From the cell containing the given text, extract its center point as (x, y) coordinate. 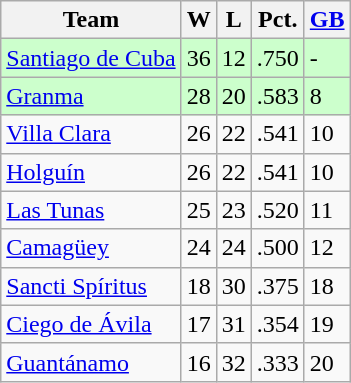
L (234, 20)
.583 (278, 96)
.333 (278, 362)
36 (198, 58)
Pct. (278, 20)
GB (327, 20)
Las Tunas (91, 210)
8 (327, 96)
Ciego de Ávila (91, 324)
Team (91, 20)
16 (198, 362)
Sancti Spíritus (91, 286)
.520 (278, 210)
23 (234, 210)
11 (327, 210)
- (327, 58)
.750 (278, 58)
Villa Clara (91, 134)
.354 (278, 324)
28 (198, 96)
W (198, 20)
19 (327, 324)
25 (198, 210)
30 (234, 286)
31 (234, 324)
Holguín (91, 172)
Guantánamo (91, 362)
Camagüey (91, 248)
Santiago de Cuba (91, 58)
17 (198, 324)
.375 (278, 286)
.500 (278, 248)
Granma (91, 96)
32 (234, 362)
